Provide the [x, y] coordinate of the cell's center where the given text is located.  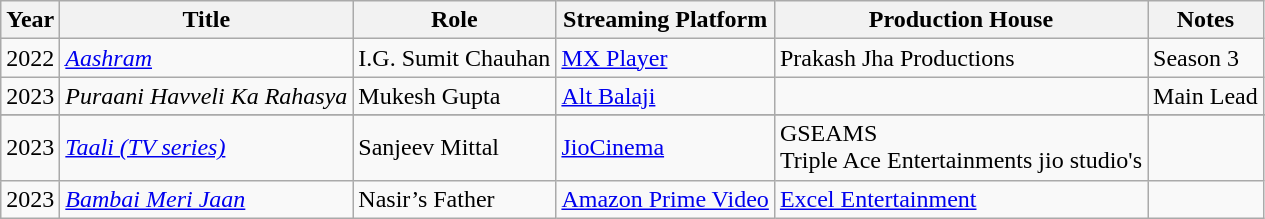
Season 3 [1206, 58]
Excel Entertainment [960, 199]
Nasir’s Father [454, 199]
Mukesh Gupta [454, 96]
Year [30, 20]
GSEAMSTriple Ace Entertainments jio studio's [960, 148]
I.G. Sumit Chauhan [454, 58]
2022 [30, 58]
Notes [1206, 20]
Amazon Prime Video [665, 199]
JioCinema [665, 148]
Production House [960, 20]
Sanjeev Mittal [454, 148]
Streaming Platform [665, 20]
Prakash Jha Productions [960, 58]
MX Player [665, 58]
Aashram [206, 58]
Alt Balaji [665, 96]
Bambai Meri Jaan [206, 199]
Puraani Havveli Ka Rahasya [206, 96]
Main Lead [1206, 96]
Taali (TV series) [206, 148]
Title [206, 20]
Role [454, 20]
